Identify which cell holds the provided text, then report its [x, y] central coordinate. 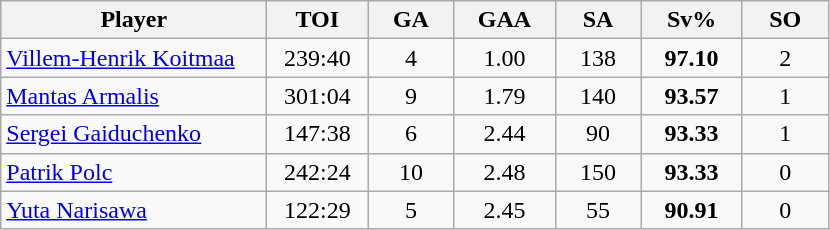
4 [411, 58]
Sv% [692, 20]
TOI [318, 20]
5 [411, 210]
2.45 [504, 210]
6 [411, 134]
242:24 [318, 172]
239:40 [318, 58]
90 [598, 134]
2.48 [504, 172]
147:38 [318, 134]
SO [785, 20]
150 [598, 172]
122:29 [318, 210]
301:04 [318, 96]
90.91 [692, 210]
138 [598, 58]
140 [598, 96]
Player [134, 20]
GA [411, 20]
55 [598, 210]
Sergei Gaiduchenko [134, 134]
1.79 [504, 96]
1.00 [504, 58]
Villem-Henrik Koitmaa [134, 58]
9 [411, 96]
2.44 [504, 134]
Patrik Polc [134, 172]
SA [598, 20]
GAA [504, 20]
10 [411, 172]
97.10 [692, 58]
93.57 [692, 96]
Yuta Narisawa [134, 210]
2 [785, 58]
Mantas Armalis [134, 96]
